Extract the (x, y) coordinate from the center of the cell holding the provided text.  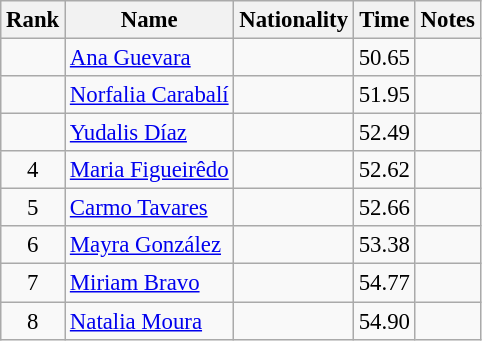
5 (33, 208)
Carmo Tavares (150, 208)
Yudalis Díaz (150, 133)
8 (33, 321)
Notes (448, 20)
Name (150, 20)
51.95 (384, 95)
Mayra González (150, 245)
Norfalia Carabalí (150, 95)
Maria Figueirêdo (150, 170)
Nationality (294, 20)
6 (33, 245)
Miriam Bravo (150, 283)
Time (384, 20)
Ana Guevara (150, 58)
52.62 (384, 170)
4 (33, 170)
54.90 (384, 321)
Rank (33, 20)
53.38 (384, 245)
Natalia Moura (150, 321)
7 (33, 283)
54.77 (384, 283)
52.49 (384, 133)
50.65 (384, 58)
52.66 (384, 208)
